Return (X, Y) of the center of cell containing provided text 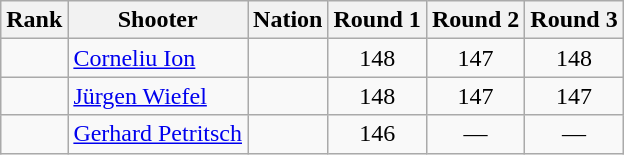
Shooter (158, 20)
Gerhard Petritsch (158, 134)
Round 3 (574, 20)
Nation (288, 20)
146 (377, 134)
Round 2 (475, 20)
Rank (34, 20)
Round 1 (377, 20)
Corneliu Ion (158, 58)
Jürgen Wiefel (158, 96)
